From the cell containing the given text, extract its center point as (x, y) coordinate. 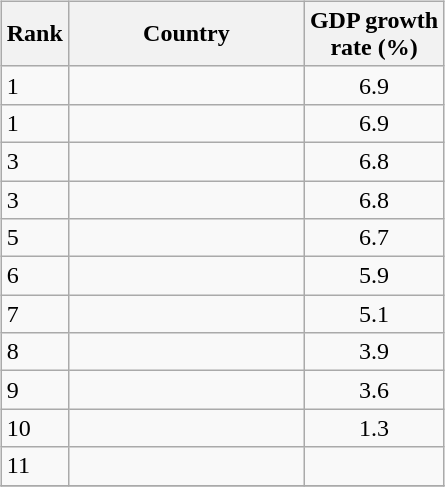
9 (34, 390)
GDP growthrate (%) (374, 34)
3.9 (374, 352)
Country (186, 34)
Rank (34, 34)
11 (34, 466)
6.7 (374, 238)
8 (34, 352)
10 (34, 428)
5 (34, 238)
5.9 (374, 276)
6 (34, 276)
1.3 (374, 428)
3.6 (374, 390)
7 (34, 314)
5.1 (374, 314)
